Output the (X, Y) coordinate of the center of the cell containing the given text.  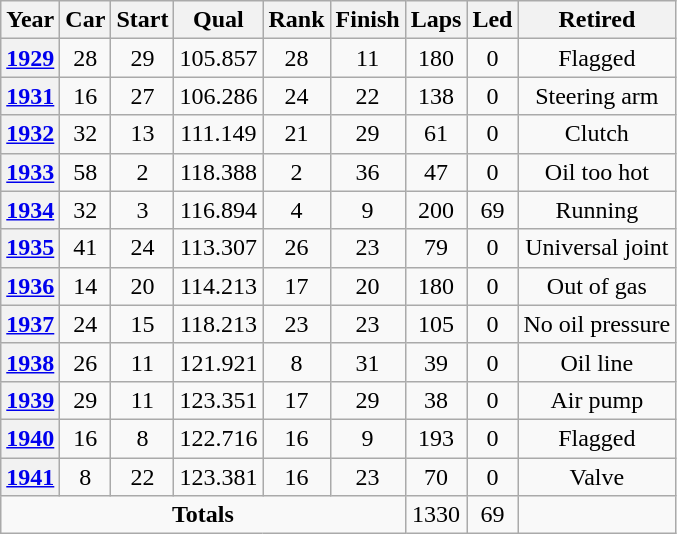
118.388 (218, 172)
1938 (30, 362)
47 (436, 172)
No oil pressure (597, 324)
106.286 (218, 96)
Running (597, 210)
113.307 (218, 248)
14 (86, 286)
27 (142, 96)
1939 (30, 400)
1933 (30, 172)
Qual (218, 20)
79 (436, 248)
13 (142, 134)
1931 (30, 96)
105 (436, 324)
123.351 (218, 400)
4 (296, 210)
36 (368, 172)
38 (436, 400)
39 (436, 362)
Clutch (597, 134)
Laps (436, 20)
3 (142, 210)
Oil too hot (597, 172)
Oil line (597, 362)
Car (86, 20)
15 (142, 324)
1936 (30, 286)
1941 (30, 477)
Out of gas (597, 286)
122.716 (218, 438)
Universal joint (597, 248)
Retired (597, 20)
105.857 (218, 58)
1929 (30, 58)
200 (436, 210)
1330 (436, 515)
61 (436, 134)
Totals (203, 515)
111.149 (218, 134)
1935 (30, 248)
Start (142, 20)
31 (368, 362)
Steering arm (597, 96)
1932 (30, 134)
58 (86, 172)
70 (436, 477)
118.213 (218, 324)
21 (296, 134)
Air pump (597, 400)
Finish (368, 20)
116.894 (218, 210)
114.213 (218, 286)
121.921 (218, 362)
1937 (30, 324)
1934 (30, 210)
Valve (597, 477)
123.381 (218, 477)
138 (436, 96)
193 (436, 438)
Year (30, 20)
Led (492, 20)
1940 (30, 438)
41 (86, 248)
Rank (296, 20)
